Capture the cell that displays the provided text and extract its [x, y] central coordinate. 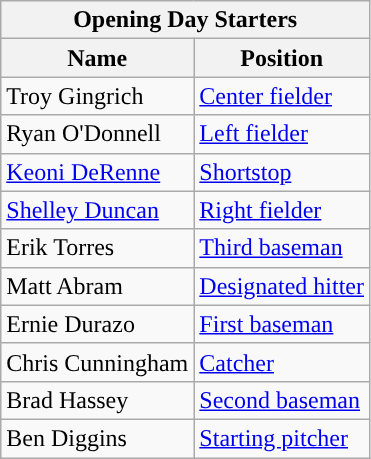
Name [98, 58]
Troy Gingrich [98, 96]
Shelley Duncan [98, 210]
Second baseman [282, 400]
Left fielder [282, 134]
Third baseman [282, 248]
Chris Cunningham [98, 362]
Catcher [282, 362]
Opening Day Starters [186, 20]
Erik Torres [98, 248]
Shortstop [282, 172]
Matt Abram [98, 286]
Designated hitter [282, 286]
Position [282, 58]
Right fielder [282, 210]
Ernie Durazo [98, 324]
Ryan O'Donnell [98, 134]
Ben Diggins [98, 438]
Center fielder [282, 96]
Starting pitcher [282, 438]
First baseman [282, 324]
Brad Hassey [98, 400]
Keoni DeRenne [98, 172]
